Detect which cell encompasses the target text, then output its (X, Y) center coordinate. 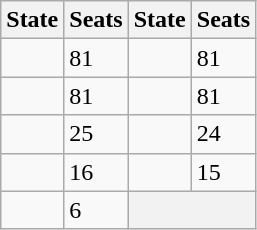
25 (96, 134)
15 (223, 172)
24 (223, 134)
16 (96, 172)
6 (96, 210)
